Provide the [X, Y] coordinate of the cell's center where the given text is located.  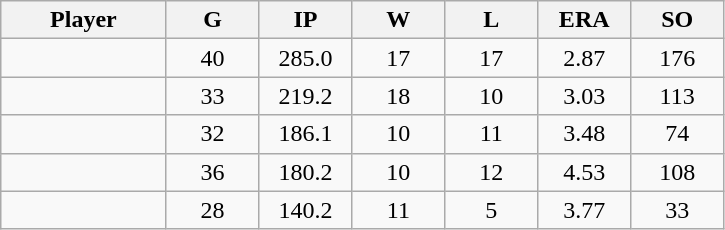
SO [678, 20]
2.87 [584, 58]
IP [306, 20]
219.2 [306, 96]
32 [212, 134]
ERA [584, 20]
176 [678, 58]
108 [678, 172]
180.2 [306, 172]
12 [492, 172]
186.1 [306, 134]
28 [212, 210]
40 [212, 58]
G [212, 20]
3.48 [584, 134]
Player [84, 20]
285.0 [306, 58]
36 [212, 172]
5 [492, 210]
140.2 [306, 210]
W [398, 20]
3.77 [584, 210]
113 [678, 96]
18 [398, 96]
L [492, 20]
74 [678, 134]
3.03 [584, 96]
4.53 [584, 172]
